Provide the [X, Y] coordinate of the cell's center where the given text is located.  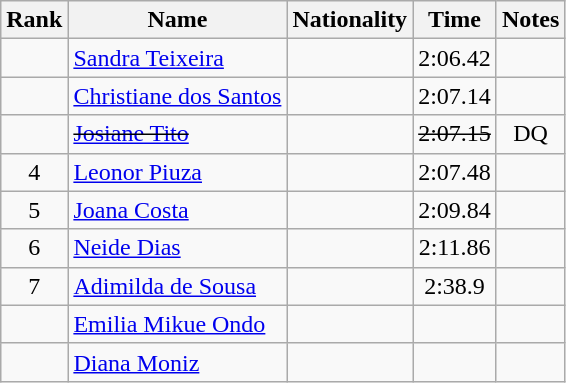
Leonor Piuza [178, 172]
Diana Moniz [178, 362]
Adimilda de Sousa [178, 286]
2:06.42 [455, 58]
Notes [530, 20]
2:07.15 [455, 134]
5 [34, 210]
Neide Dias [178, 248]
Nationality [350, 20]
2:11.86 [455, 248]
Name [178, 20]
Christiane dos Santos [178, 96]
Sandra Teixeira [178, 58]
2:38.9 [455, 286]
Josiane Tito [178, 134]
Rank [34, 20]
2:07.48 [455, 172]
Emilia Mikue Ondo [178, 324]
Joana Costa [178, 210]
Time [455, 20]
2:07.14 [455, 96]
7 [34, 286]
DQ [530, 134]
2:09.84 [455, 210]
6 [34, 248]
4 [34, 172]
